For the text-containing cell, return its midpoint in [x, y] coordinate format. 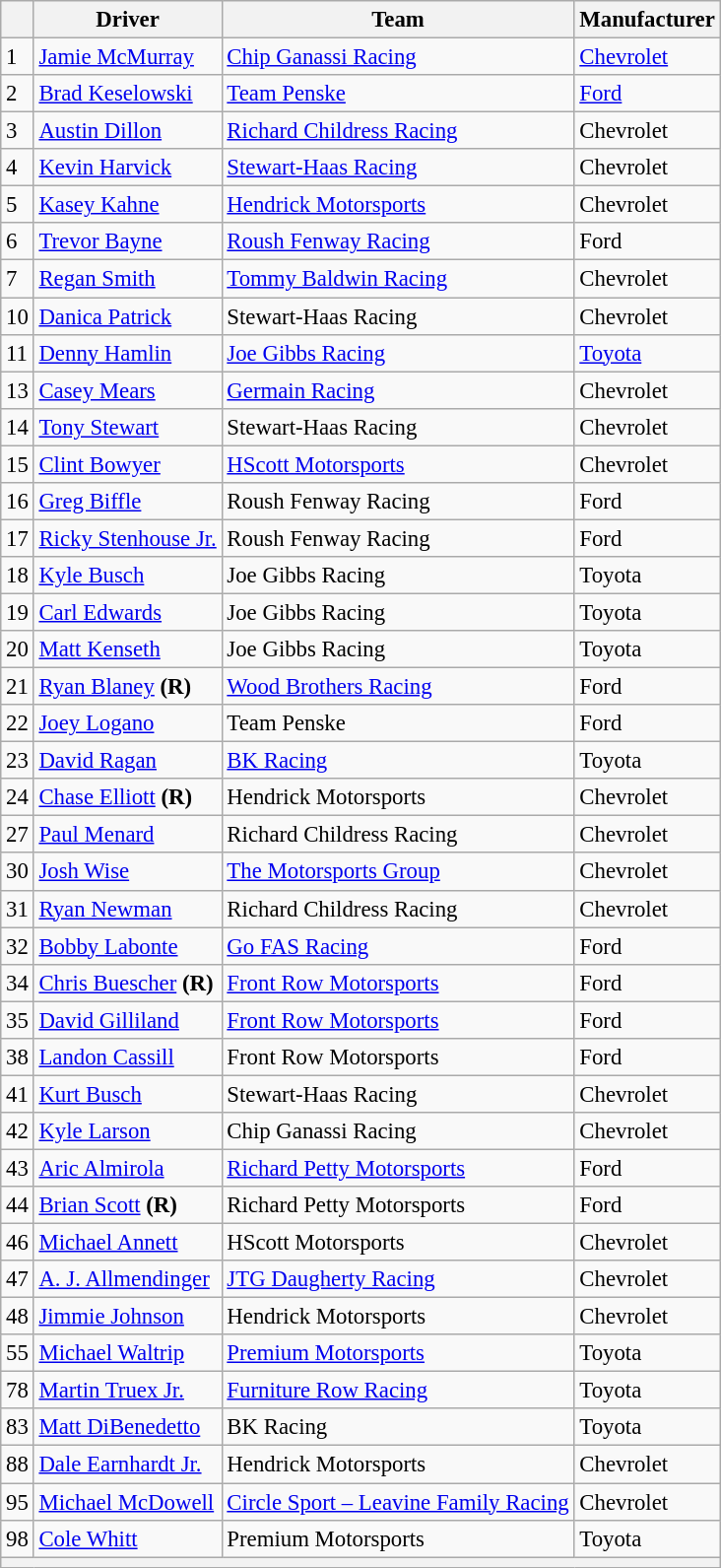
Brian Scott (R) [128, 1205]
46 [18, 1243]
19 [18, 612]
34 [18, 983]
Furniture Row Racing [398, 1391]
11 [18, 353]
Greg Biffle [128, 502]
2 [18, 94]
Michael McDowell [128, 1502]
Driver [128, 20]
7 [18, 279]
Circle Sport – Leavine Family Racing [398, 1502]
42 [18, 1131]
David Ragan [128, 761]
Ryan Newman [128, 909]
Cole Whitt [128, 1538]
10 [18, 316]
Bobby Labonte [128, 946]
Tony Stewart [128, 427]
Regan Smith [128, 279]
Michael Annett [128, 1243]
Kyle Larson [128, 1131]
44 [18, 1205]
35 [18, 1020]
Trevor Bayne [128, 241]
32 [18, 946]
Josh Wise [128, 872]
6 [18, 241]
Wood Brothers Racing [398, 687]
95 [18, 1502]
22 [18, 723]
5 [18, 205]
Matt Kenseth [128, 649]
Kurt Busch [128, 1094]
16 [18, 502]
55 [18, 1353]
88 [18, 1465]
Ryan Blaney (R) [128, 687]
47 [18, 1279]
David Gilliland [128, 1020]
Austin Dillon [128, 131]
Manufacturer [647, 20]
Dale Earnhardt Jr. [128, 1465]
Landon Cassill [128, 1057]
41 [18, 1094]
Chase Elliott (R) [128, 797]
20 [18, 649]
Brad Keselowski [128, 94]
13 [18, 390]
Chris Buescher (R) [128, 983]
Danica Patrick [128, 316]
Team [398, 20]
27 [18, 835]
38 [18, 1057]
Aric Almirola [128, 1168]
17 [18, 538]
3 [18, 131]
Joey Logano [128, 723]
Martin Truex Jr. [128, 1391]
Denny Hamlin [128, 353]
31 [18, 909]
48 [18, 1317]
18 [18, 576]
Casey Mears [128, 390]
Carl Edwards [128, 612]
Paul Menard [128, 835]
Kevin Harvick [128, 168]
21 [18, 687]
1 [18, 57]
14 [18, 427]
78 [18, 1391]
30 [18, 872]
23 [18, 761]
A. J. Allmendinger [128, 1279]
15 [18, 464]
Ricky Stenhouse Jr. [128, 538]
Jamie McMurray [128, 57]
Michael Waltrip [128, 1353]
The Motorsports Group [398, 872]
83 [18, 1428]
4 [18, 168]
Tommy Baldwin Racing [398, 279]
Germain Racing [398, 390]
JTG Daugherty Racing [398, 1279]
Kyle Busch [128, 576]
Matt DiBenedetto [128, 1428]
98 [18, 1538]
43 [18, 1168]
Clint Bowyer [128, 464]
Jimmie Johnson [128, 1317]
Go FAS Racing [398, 946]
24 [18, 797]
Kasey Kahne [128, 205]
